For the text-containing cell, return its midpoint in [X, Y] coordinate format. 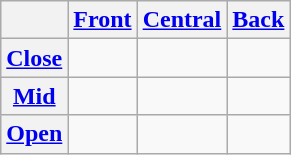
Front [102, 20]
Back [258, 20]
Open [34, 134]
Mid [34, 96]
Central [182, 20]
Close [34, 58]
